Scan for the cell matching the given text and deliver its [X, Y] coordinate at center. 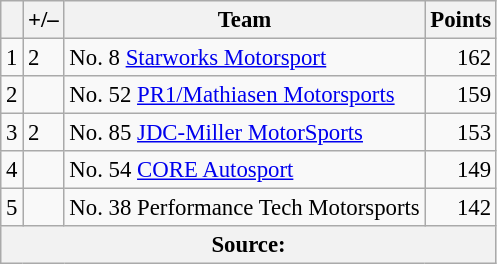
Team [244, 20]
142 [460, 208]
149 [460, 170]
5 [12, 208]
3 [12, 133]
1 [12, 58]
153 [460, 133]
Source: [249, 245]
162 [460, 58]
4 [12, 170]
No. 38 Performance Tech Motorsports [244, 208]
+/– [44, 20]
159 [460, 95]
Points [460, 20]
No. 54 CORE Autosport [244, 170]
No. 52 PR1/Mathiasen Motorsports [244, 95]
No. 85 JDC-Miller MotorSports [244, 133]
No. 8 Starworks Motorsport [244, 58]
